Locate the cell with the specified text and output its [x, y] center coordinate. 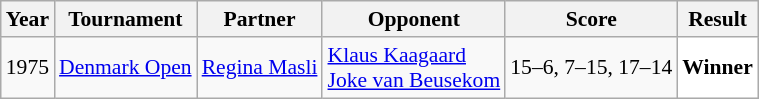
Denmark Open [126, 68]
Tournament [126, 19]
15–6, 7–15, 17–14 [591, 68]
Klaus Kaagaard Joke van Beusekom [414, 68]
Opponent [414, 19]
Year [28, 19]
Regina Masli [260, 68]
1975 [28, 68]
Result [718, 19]
Partner [260, 19]
Winner [718, 68]
Score [591, 19]
